Detect which cell encompasses the target text, then output its (X, Y) center coordinate. 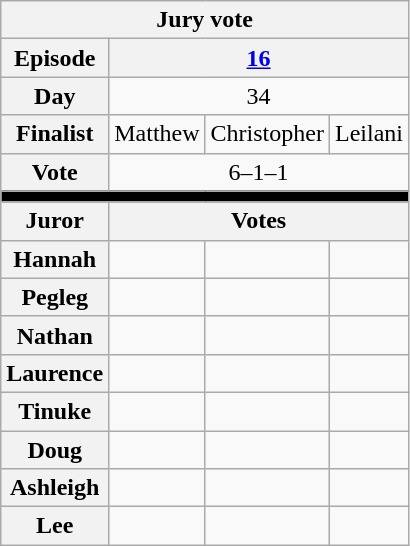
Episode (55, 58)
Christopher (267, 134)
Jury vote (205, 20)
Finalist (55, 134)
Pegleg (55, 297)
Day (55, 96)
Vote (55, 172)
Tinuke (55, 411)
34 (259, 96)
Lee (55, 526)
Hannah (55, 259)
Laurence (55, 373)
Leilani (368, 134)
Ashleigh (55, 488)
6–1–1 (259, 172)
Nathan (55, 335)
16 (259, 58)
Matthew (157, 134)
Doug (55, 449)
Juror (55, 221)
Votes (259, 221)
